Extract the (x, y) coordinate from the center of the cell holding the provided text.  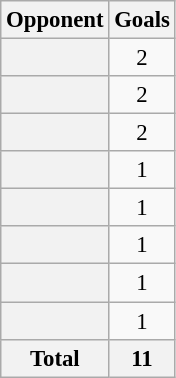
Goals (142, 20)
11 (142, 358)
Opponent (55, 20)
Total (55, 358)
